Return the (X, Y) coordinate for the center point of the cell that contains the specified text.  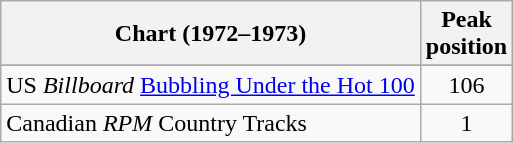
Canadian RPM Country Tracks (211, 123)
Peakposition (466, 34)
106 (466, 85)
Chart (1972–1973) (211, 34)
1 (466, 123)
US Billboard Bubbling Under the Hot 100 (211, 85)
